For the text-containing cell, return its midpoint in [X, Y] coordinate format. 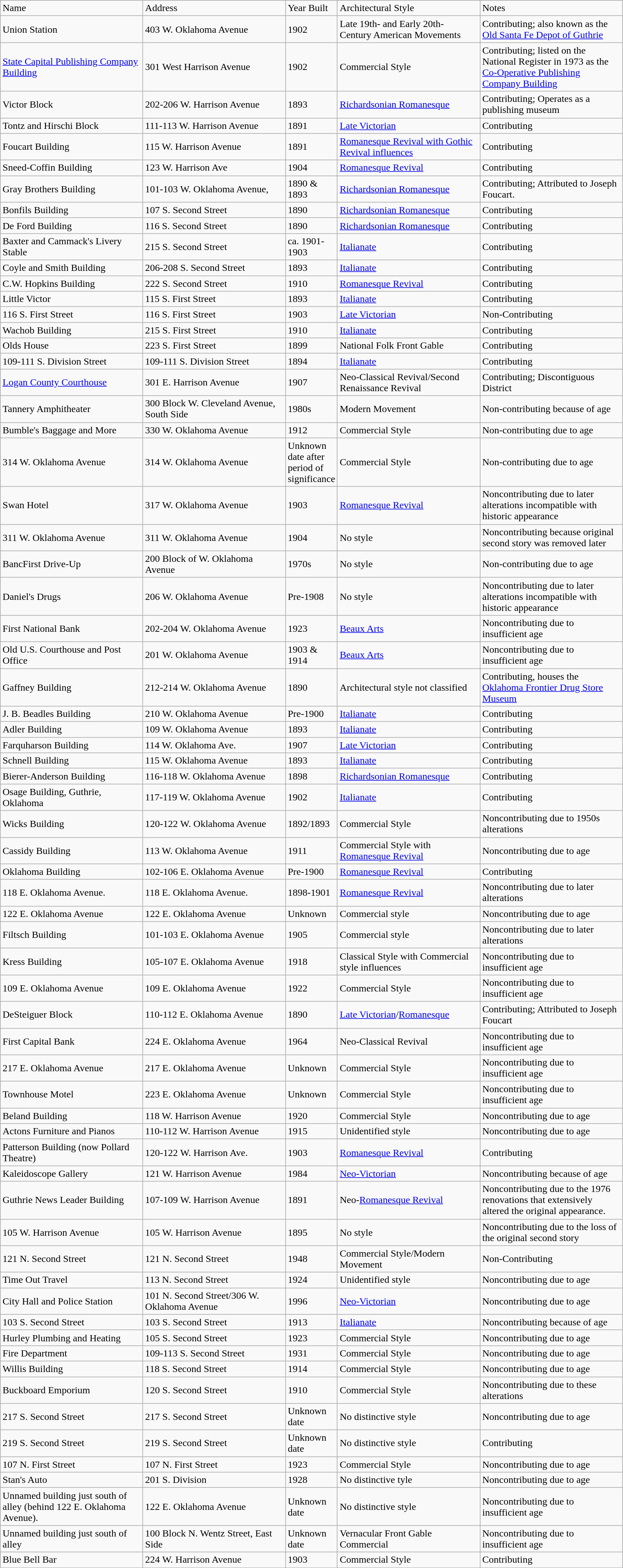
212-214 W. Oklahoma Avenue [214, 687]
Unnamed building just south of alley (behind 122 E. Oklahoma Avenue). [72, 1507]
107 S. Second Street [214, 210]
Stan's Auto [72, 1480]
Daniel's Drugs [72, 596]
109-113 S. Second Street [214, 1353]
Romanesque Revival with Gothic Revival influences [409, 146]
Gray Brothers Building [72, 189]
Kress Building [72, 962]
Neo-Classical Revival [409, 1041]
1918 [312, 962]
Guthrie News Leader Building [72, 1200]
300 Block W. Cleveland Avenue, South Side [214, 409]
117-119 W. Oklahoma Avenue [214, 797]
Bumble's Baggage and More [72, 430]
1895 [312, 1232]
Tannery Amphitheater [72, 409]
De Ford Building [72, 225]
Schnell Building [72, 761]
223 E. Oklahoma Avenue [214, 1095]
Fire Department [72, 1353]
111-113 W. Harrison Avenue [214, 126]
Commercial Style with Romanesque Revival [409, 850]
Contributing; Attributed to Joseph Foucart. [551, 189]
115 S. First Street [214, 299]
Year Built [312, 8]
202-206 W. Harrison Avenue [214, 105]
210 W. Oklahoma Avenue [214, 714]
Beland Building [72, 1116]
City Hall and Police Station [72, 1301]
403 W. Oklahoma Avenue [214, 29]
1903 & 1914 [312, 655]
Little Victor [72, 299]
Hurley Plumbing and Heating [72, 1338]
BancFirst Drive-Up [72, 564]
301 West Harrison Avenue [214, 67]
Noncontributing due to the loss of the original second story [551, 1232]
First National Bank [72, 629]
Gaffney Building [72, 687]
Adler Building [72, 730]
No distinctive tyle [409, 1480]
Kaleidoscope Gallery [72, 1174]
123 W. Harrison Ave [214, 168]
330 W. Oklahoma Avenue [214, 430]
110-112 W. Harrison Avenue [214, 1131]
Swan Hotel [72, 505]
202-204 W. Oklahoma Avenue [214, 629]
Bonfils Building [72, 210]
1915 [312, 1131]
1892/1893 [312, 824]
201 W. Oklahoma Avenue [214, 655]
Union Station [72, 29]
Noncontributing due to these alterations [551, 1390]
Late Victorian/Romanesque [409, 1015]
1905 [312, 935]
101-103 E. Oklahoma Avenue [214, 935]
1912 [312, 430]
101 N. Second Street/306 W. Oklahoma Avenue [214, 1301]
121 W. Harrison Avenue [214, 1174]
101-103 W. Oklahoma Avenue, [214, 189]
206 W. Oklahoma Avenue [214, 596]
Classical Style with Commercial style influences [409, 962]
114 W. Oklahoma Ave. [214, 745]
100 Block N. Wentz Street, East Side [214, 1539]
1996 [312, 1301]
National Folk Front Gable [409, 346]
105 S. Second Street [214, 1338]
1890 & 1893 [312, 189]
1924 [312, 1280]
1928 [312, 1480]
Notes [551, 8]
120 S. Second Street [214, 1390]
Noncontributing because original second story was removed later [551, 538]
First Capital Bank [72, 1041]
200 Block of W. Oklahoma Avenue [214, 564]
Architectural Style [409, 8]
Commercial Style/Modern Movement [409, 1259]
Wachob Building [72, 330]
Farquharson Building [72, 745]
Contributing; Attributed to Joseph Foucart [551, 1015]
1914 [312, 1369]
Victor Block [72, 105]
215 S. First Street [214, 330]
Sneed-Coffin Building [72, 168]
Contributing, houses the Oklahoma Frontier Drug Store Museum [551, 687]
1894 [312, 361]
1948 [312, 1259]
317 W. Oklahoma Avenue [214, 505]
Blue Bell Bar [72, 1560]
120-122 W. Oklahoma Avenue [214, 824]
DeSteiguer Block [72, 1015]
1898 [312, 776]
Tontz and Hirschi Block [72, 126]
Bierer-Anderson Building [72, 776]
Cassidy Building [72, 850]
Neo-Romanesque Revival [409, 1200]
107-109 W. Harrison Avenue [214, 1200]
223 S. First Street [214, 346]
201 S. Division [214, 1480]
1911 [312, 850]
C.W. Hopkins Building [72, 284]
109 W. Oklahoma Avenue [214, 730]
118 W. Harrison Avenue [214, 1116]
Unnamed building just south of alley [72, 1539]
Late 19th- and Early 20th- Century American Movements [409, 29]
1980s [312, 409]
Olds House [72, 346]
Osage Building, Guthrie, Oklahoma [72, 797]
120-122 W. Harrison Ave. [214, 1152]
State Capital Publishing Company Building [72, 67]
Foucart Building [72, 146]
224 E. Oklahoma Avenue [214, 1041]
102-106 E. Oklahoma Avenue [214, 872]
Coyle and Smith Building [72, 268]
Logan County Courthouse [72, 382]
Wicks Building [72, 824]
110-112 E. Oklahoma Avenue [214, 1015]
Contributing; Operates as a publishing museum [551, 105]
Modern Movement [409, 409]
116 S. Second Street [214, 225]
1922 [312, 988]
Filtsch Building [72, 935]
Willis Building [72, 1369]
Buckboard Emporium [72, 1390]
1898-1901 [312, 893]
Address [214, 8]
1984 [312, 1174]
115 W. Oklahoma Avenue [214, 761]
222 S. Second Street [214, 284]
Actons Furniture and Pianos [72, 1131]
105-107 E. Oklahoma Avenue [214, 962]
206-208 S. Second Street [214, 268]
215 S. Second Street [214, 246]
301 E. Harrison Avenue [214, 382]
Noncontributing due to 1950s alterations [551, 824]
ca. 1901-1903 [312, 246]
Contributing; Discontiguous District [551, 382]
118 S. Second Street [214, 1369]
Vernacular Front Gable Commercial [409, 1539]
1920 [312, 1116]
1913 [312, 1322]
116-118 W. Oklahoma Avenue [214, 776]
Baxter and Cammack's Livery Stable [72, 246]
Patterson Building (now Pollard Theatre) [72, 1152]
1899 [312, 346]
113 W. Oklahoma Avenue [214, 850]
Oklahoma Building [72, 872]
1970s [312, 564]
Noncontributing due to the 1976 renovations that extensively altered the original appearance. [551, 1200]
Unknown date after period of significance [312, 462]
Neo-Classical Revival/Second Renaissance Revival [409, 382]
Contributing; listed on the National Register in 1973 as the Co-Operative Publishing Company Building [551, 67]
224 W. Harrison Avenue [214, 1560]
J. B. Beadles Building [72, 714]
Name [72, 8]
1931 [312, 1353]
Architectural style not classified [409, 687]
Time Out Travel [72, 1280]
Non-contributing because of age [551, 409]
Townhouse Motel [72, 1095]
Old U.S. Courthouse and Post Office [72, 655]
115 W. Harrison Avenue [214, 146]
Contributing; also known as the Old Santa Fe Depot of Guthrie [551, 29]
113 N. Second Street [214, 1280]
1964 [312, 1041]
Pre-1908 [312, 596]
